For the text-containing cell, return its midpoint in [X, Y] coordinate format. 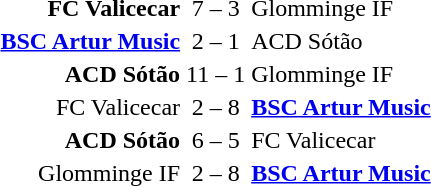
2 – 1 [216, 41]
2 – 8 [216, 107]
11 – 1 [216, 74]
6 – 5 [216, 140]
